Pinpoint the cell where the given text exists, returning its [x, y] midpoint coordinate. 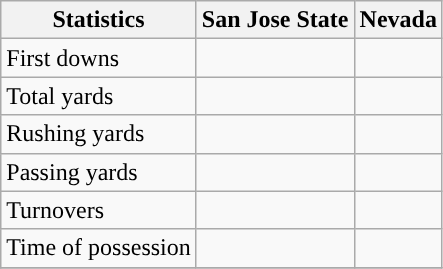
Time of possession [99, 248]
Statistics [99, 20]
Rushing yards [99, 134]
Total yards [99, 96]
Passing yards [99, 172]
San Jose State [275, 20]
First downs [99, 58]
Turnovers [99, 210]
Nevada [398, 20]
